Find where the given text appears and provide that cell's center as (X, Y) coordinate. 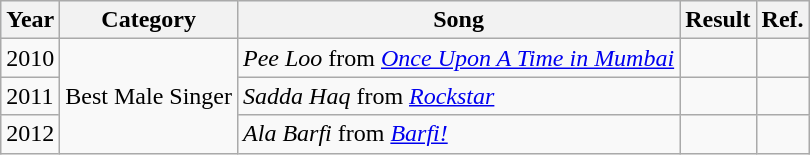
Best Male Singer (149, 96)
Ala Barfi from Barfi! (459, 134)
2012 (30, 134)
Result (718, 20)
Sadda Haq from Rockstar (459, 96)
Pee Loo from Once Upon A Time in Mumbai (459, 58)
Year (30, 20)
2010 (30, 58)
Song (459, 20)
Ref. (782, 20)
2011 (30, 96)
Category (149, 20)
